Scan for the cell matching the given text and deliver its (X, Y) coordinate at center. 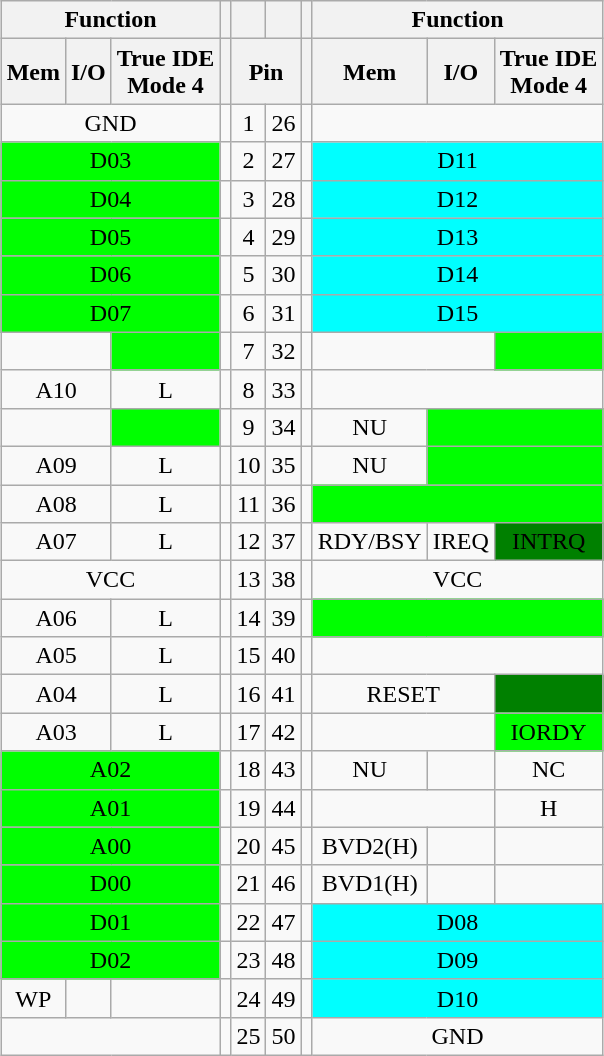
29 (284, 237)
D08 (458, 922)
37 (284, 542)
19 (248, 808)
D02 (110, 960)
D11 (458, 161)
A03 (56, 732)
32 (284, 351)
A06 (56, 618)
39 (284, 618)
NC (548, 770)
26 (284, 123)
IORDY (548, 732)
1 (248, 123)
5 (248, 275)
D07 (110, 313)
48 (284, 960)
35 (284, 465)
A01 (110, 808)
2 (248, 161)
D12 (458, 199)
D06 (110, 275)
9 (248, 427)
D04 (110, 199)
24 (248, 998)
42 (284, 732)
31 (284, 313)
D15 (458, 313)
D09 (458, 960)
A09 (56, 465)
14 (248, 618)
A10 (56, 389)
D13 (458, 237)
A08 (56, 503)
BVD2(H) (370, 846)
8 (248, 389)
38 (284, 580)
A00 (110, 846)
28 (284, 199)
7 (248, 351)
18 (248, 770)
INTRQ (548, 542)
23 (248, 960)
36 (284, 503)
22 (248, 922)
34 (284, 427)
BVD1(H) (370, 884)
RESET (403, 694)
20 (248, 846)
13 (248, 580)
25 (248, 1036)
D01 (110, 922)
IREQ (460, 542)
4 (248, 237)
47 (284, 922)
A07 (56, 542)
A04 (56, 694)
33 (284, 389)
45 (284, 846)
43 (284, 770)
10 (248, 465)
D00 (110, 884)
49 (284, 998)
A05 (56, 656)
Pin (266, 72)
H (548, 808)
3 (248, 199)
6 (248, 313)
A02 (110, 770)
17 (248, 732)
41 (284, 694)
RDY/BSY (370, 542)
D05 (110, 237)
27 (284, 161)
30 (284, 275)
15 (248, 656)
12 (248, 542)
50 (284, 1036)
46 (284, 884)
WP (33, 998)
D03 (110, 161)
16 (248, 694)
40 (284, 656)
11 (248, 503)
21 (248, 884)
D10 (458, 998)
D14 (458, 275)
44 (284, 808)
